Pinpoint the cell where the given text exists, returning its (X, Y) midpoint coordinate. 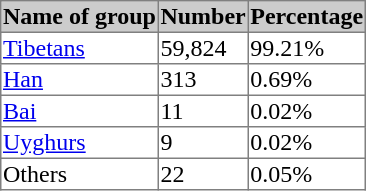
Tibetans (80, 48)
99.21% (306, 48)
0.69% (306, 80)
22 (203, 174)
11 (203, 111)
Han (80, 80)
59,824 (203, 48)
Percentage (306, 17)
Number (203, 17)
Uyghurs (80, 143)
9 (203, 143)
Bai (80, 111)
Name of group (80, 17)
0.05% (306, 174)
Others (80, 174)
313 (203, 80)
